Capture the cell that displays the provided text and extract its (X, Y) central coordinate. 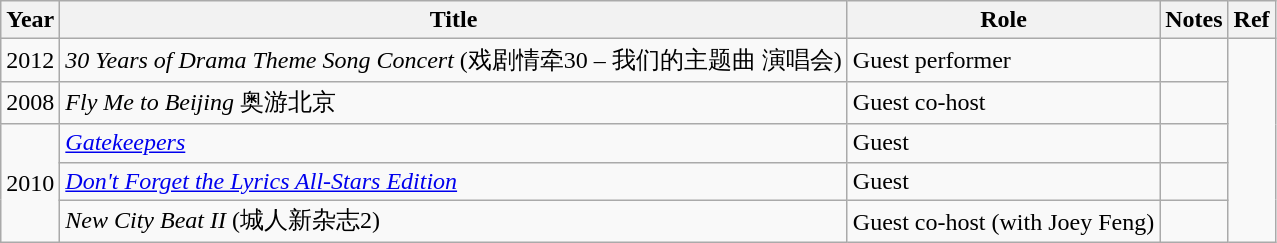
2012 (30, 60)
2008 (30, 102)
Notes (1194, 20)
Guest performer (1003, 60)
Title (454, 20)
Ref (1252, 20)
Fly Me to Beijing 奥游北京 (454, 102)
Guest co-host (1003, 102)
Gatekeepers (454, 143)
New City Beat II (城人新杂志2) (454, 222)
Role (1003, 20)
2010 (30, 184)
Year (30, 20)
Don't Forget the Lyrics All-Stars Edition (454, 181)
Guest co-host (with Joey Feng) (1003, 222)
30 Years of Drama Theme Song Concert (戏剧情牵30 – 我们的主题曲 演唱会) (454, 60)
